Locate the cell with the specified text and output its (X, Y) center coordinate. 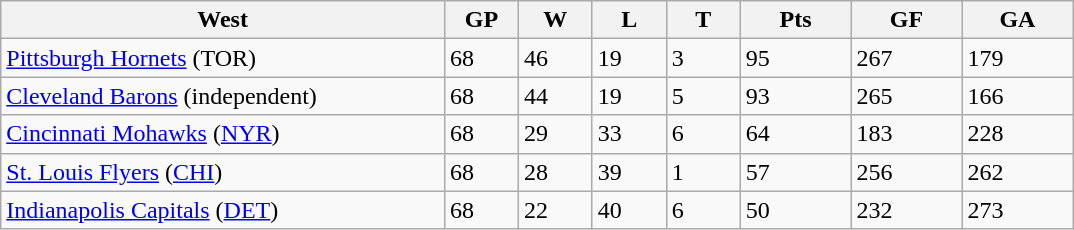
228 (1018, 134)
39 (629, 172)
232 (906, 210)
95 (796, 58)
40 (629, 210)
44 (555, 96)
93 (796, 96)
GA (1018, 20)
5 (703, 96)
64 (796, 134)
265 (906, 96)
256 (906, 172)
Cincinnati Mohawks (NYR) (223, 134)
St. Louis Flyers (CHI) (223, 172)
3 (703, 58)
166 (1018, 96)
GF (906, 20)
273 (1018, 210)
T (703, 20)
179 (1018, 58)
267 (906, 58)
22 (555, 210)
183 (906, 134)
Pts (796, 20)
57 (796, 172)
1 (703, 172)
46 (555, 58)
West (223, 20)
Pittsburgh Hornets (TOR) (223, 58)
50 (796, 210)
Indianapolis Capitals (DET) (223, 210)
W (555, 20)
L (629, 20)
Cleveland Barons (independent) (223, 96)
28 (555, 172)
GP (481, 20)
262 (1018, 172)
29 (555, 134)
33 (629, 134)
